Return the [X, Y] coordinate for the center point of the cell that contains the specified text.  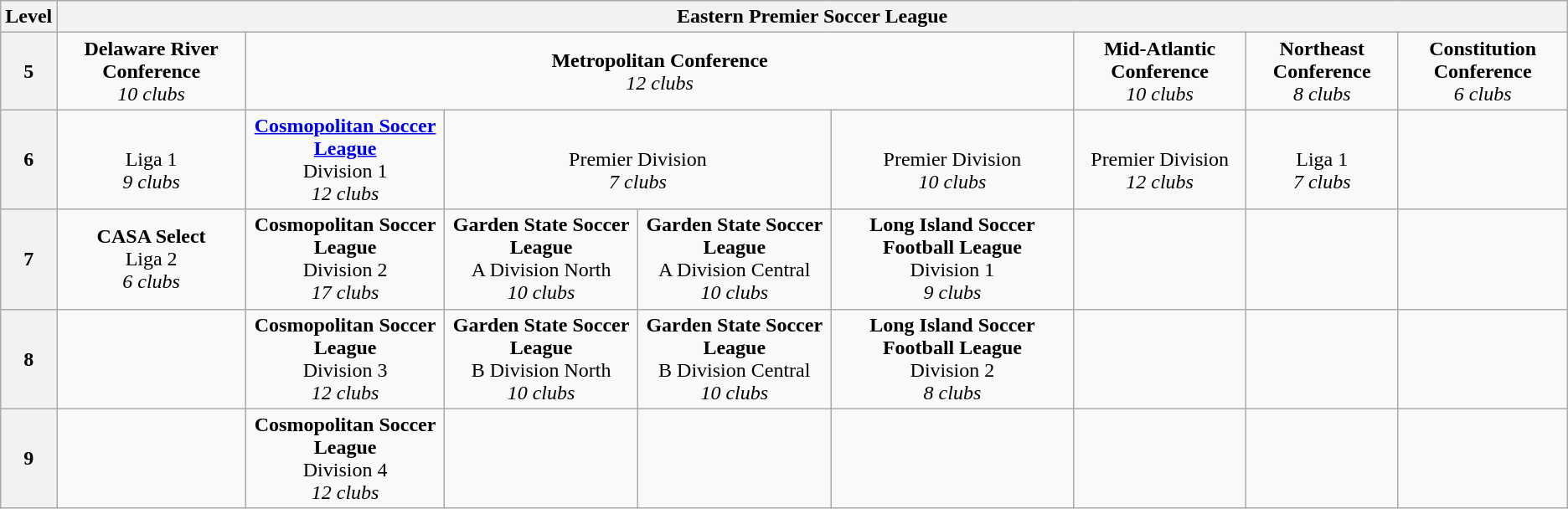
Delaware River Conference10 clubs [152, 71]
Liga 17 clubs [1322, 159]
9 [28, 459]
Eastern Premier Soccer League [812, 17]
Cosmopolitan Soccer LeagueDivision 312 clubs [345, 358]
Premier Division12 clubs [1160, 159]
Garden State Soccer LeagueA Division Central10 clubs [734, 260]
6 [28, 159]
Northeast Conference8 clubs [1322, 71]
8 [28, 358]
CASA SelectLiga 26 clubs [152, 260]
Cosmopolitan Soccer LeagueDivision 412 clubs [345, 459]
Premier Division7 clubs [638, 159]
Mid-Atlantic Conference10 clubs [1160, 71]
7 [28, 260]
Premier Division10 clubs [952, 159]
Liga 19 clubs [152, 159]
Long Island Soccer Football LeagueDivision 28 clubs [952, 358]
Cosmopolitan Soccer LeagueDivision 217 clubs [345, 260]
Garden State Soccer LeagueB Division Central10 clubs [734, 358]
Garden State Soccer LeagueB Division North10 clubs [541, 358]
Cosmopolitan Soccer LeagueDivision 112 clubs [345, 159]
Metropolitan Conference12 clubs [659, 71]
Garden State Soccer LeagueA Division North10 clubs [541, 260]
Level [28, 17]
5 [28, 71]
Long Island Soccer Football LeagueDivision 19 clubs [952, 260]
Constitution Conference6 clubs [1483, 71]
